Search for the cell housing the specified text and yield its (x, y) center coordinate. 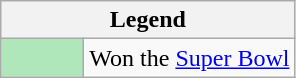
Won the Super Bowl (190, 58)
Legend (148, 20)
